Provide the (x, y) coordinate of the cell's center where the given text is located.  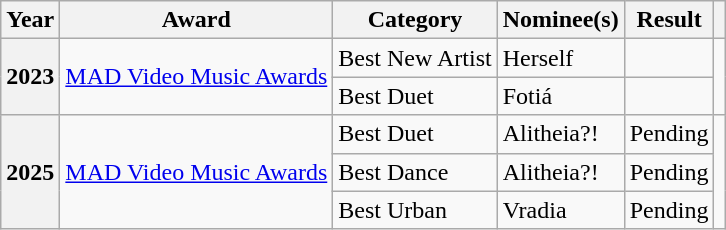
Year (30, 20)
Best Dance (415, 172)
Result (669, 20)
2023 (30, 77)
Vradia (560, 210)
Fotiá (560, 96)
2025 (30, 172)
Best Urban (415, 210)
Category (415, 20)
Herself (560, 58)
Award (196, 20)
Best New Artist (415, 58)
Nominee(s) (560, 20)
